Search for the cell housing the specified text and yield its (x, y) center coordinate. 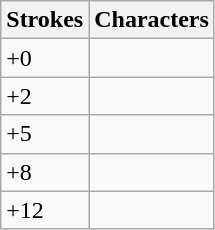
Characters (152, 20)
+5 (45, 134)
+0 (45, 58)
+12 (45, 210)
+8 (45, 172)
Strokes (45, 20)
+2 (45, 96)
